Capture the cell that displays the provided text and extract its [X, Y] central coordinate. 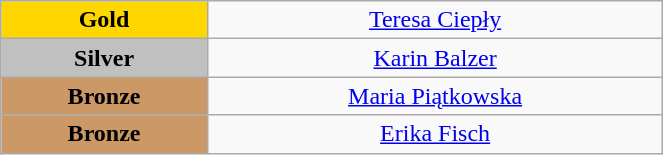
Erika Fisch [434, 134]
Silver [104, 58]
Teresa Ciepły [434, 20]
Maria Piątkowska [434, 96]
Karin Balzer [434, 58]
Gold [104, 20]
